For the text-containing cell, return its midpoint in [x, y] coordinate format. 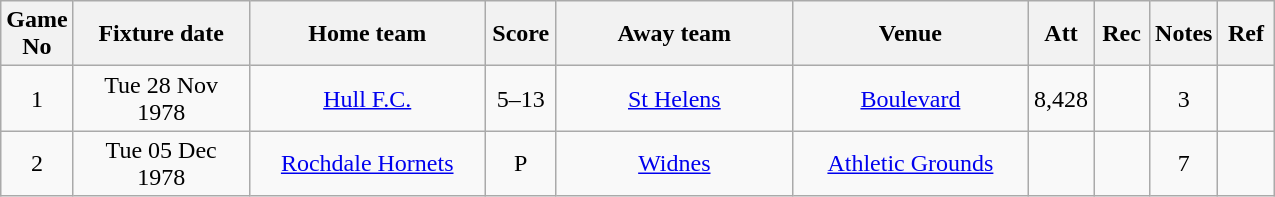
Tue 05 Dec 1978 [161, 164]
Home team [367, 34]
8,428 [1060, 98]
Game No [37, 34]
Rochdale Hornets [367, 164]
Att [1060, 34]
Boulevard [910, 98]
1 [37, 98]
2 [37, 164]
P [520, 164]
Score [520, 34]
Fixture date [161, 34]
Athletic Grounds [910, 164]
Notes [1184, 34]
Rec [1122, 34]
Away team [674, 34]
Ref [1246, 34]
3 [1184, 98]
7 [1184, 164]
Tue 28 Nov 1978 [161, 98]
5–13 [520, 98]
Hull F.C. [367, 98]
Widnes [674, 164]
Venue [910, 34]
St Helens [674, 98]
